Pinpoint the cell where the given text exists, returning its (x, y) midpoint coordinate. 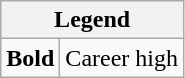
Career high (122, 58)
Legend (92, 20)
Bold (30, 58)
